Return (x, y) of the center of cell containing provided text 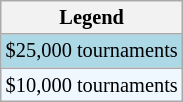
$10,000 tournaments (92, 85)
Legend (92, 17)
$25,000 tournaments (92, 51)
